Output the (X, Y) coordinate of the center of the cell containing the given text.  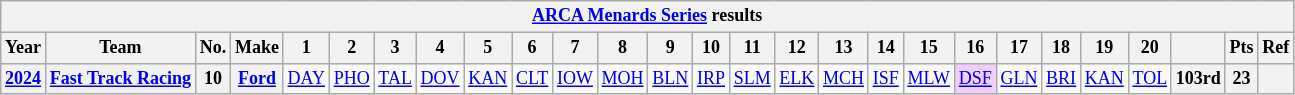
20 (1150, 48)
No. (212, 48)
8 (622, 48)
Fast Track Racing (120, 78)
11 (752, 48)
TOL (1150, 78)
2024 (24, 78)
Make (258, 48)
DOV (440, 78)
PHO (352, 78)
ARCA Menards Series results (648, 16)
BLN (670, 78)
12 (797, 48)
Ref (1276, 48)
Pts (1242, 48)
MCH (844, 78)
18 (1062, 48)
IOW (576, 78)
1 (306, 48)
13 (844, 48)
Team (120, 48)
Year (24, 48)
5 (488, 48)
MOH (622, 78)
9 (670, 48)
Ford (258, 78)
DSF (975, 78)
14 (886, 48)
IRP (712, 78)
17 (1019, 48)
3 (395, 48)
MLW (928, 78)
ISF (886, 78)
CLT (532, 78)
103rd (1198, 78)
BRI (1062, 78)
GLN (1019, 78)
6 (532, 48)
15 (928, 48)
23 (1242, 78)
2 (352, 48)
16 (975, 48)
19 (1104, 48)
ELK (797, 78)
4 (440, 48)
7 (576, 48)
TAL (395, 78)
SLM (752, 78)
DAY (306, 78)
